Identify which cell holds the provided text, then report its [x, y] central coordinate. 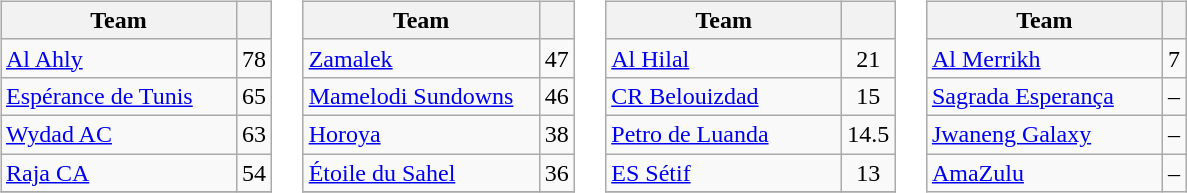
13 [868, 173]
Sagrada Esperança [1044, 96]
Raja CA [118, 173]
38 [556, 134]
ES Sétif [724, 173]
Horoya [421, 134]
Al Hilal [724, 58]
Zamalek [421, 58]
21 [868, 58]
Al Ahly [118, 58]
65 [254, 96]
Mamelodi Sundowns [421, 96]
54 [254, 173]
78 [254, 58]
CR Belouizdad [724, 96]
14.5 [868, 134]
Al Merrikh [1044, 58]
7 [1174, 58]
15 [868, 96]
AmaZulu [1044, 173]
Jwaneng Galaxy [1044, 134]
Wydad AC [118, 134]
Étoile du Sahel [421, 173]
63 [254, 134]
Petro de Luanda [724, 134]
47 [556, 58]
36 [556, 173]
46 [556, 96]
Espérance de Tunis [118, 96]
